Extract the [x, y] coordinate from the center of the cell holding the provided text.  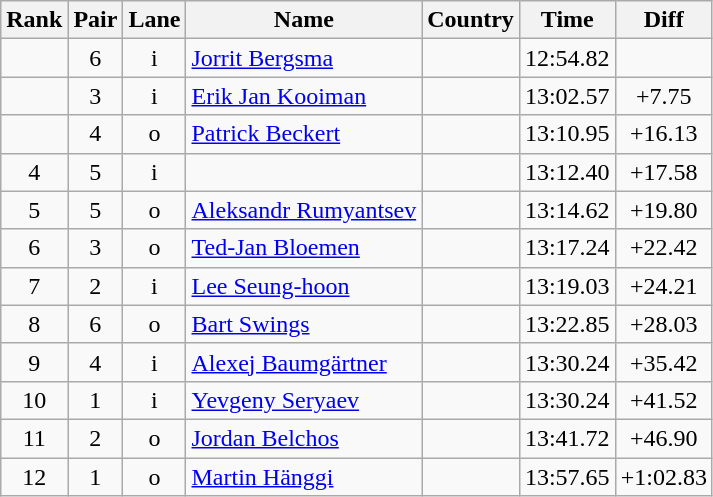
+24.21 [664, 286]
13:17.24 [567, 248]
Time [567, 20]
+7.75 [664, 96]
12:54.82 [567, 58]
9 [34, 362]
Lee Seung-hoon [304, 286]
Martin Hänggi [304, 477]
11 [34, 438]
+22.42 [664, 248]
+28.03 [664, 324]
Ted-Jan Bloemen [304, 248]
Bart Swings [304, 324]
Jordan Belchos [304, 438]
Jorrit Bergsma [304, 58]
+46.90 [664, 438]
12 [34, 477]
Aleksandr Rumyantsev [304, 210]
13:41.72 [567, 438]
Pair [96, 20]
+1:02.83 [664, 477]
8 [34, 324]
Name [304, 20]
Rank [34, 20]
+41.52 [664, 400]
+17.58 [664, 172]
13:02.57 [567, 96]
+35.42 [664, 362]
7 [34, 286]
Alexej Baumgärtner [304, 362]
Yevgeny Seryaev [304, 400]
13:14.62 [567, 210]
Country [471, 20]
13:10.95 [567, 134]
Patrick Beckert [304, 134]
10 [34, 400]
+19.80 [664, 210]
Erik Jan Kooiman [304, 96]
13:12.40 [567, 172]
Lane [154, 20]
Diff [664, 20]
13:19.03 [567, 286]
13:57.65 [567, 477]
+16.13 [664, 134]
13:22.85 [567, 324]
